Output the (X, Y) coordinate of the center of the cell containing the given text.  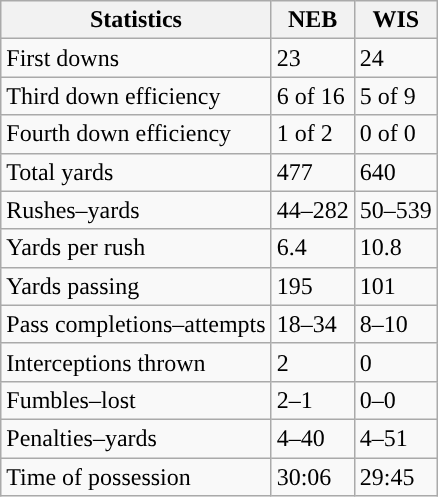
24 (396, 58)
477 (312, 172)
4–51 (396, 438)
Pass completions–attempts (136, 324)
6 of 16 (312, 96)
Penalties–yards (136, 438)
Third down efficiency (136, 96)
195 (312, 286)
Yards per rush (136, 248)
First downs (136, 58)
29:45 (396, 477)
WIS (396, 20)
2 (312, 362)
101 (396, 286)
0 (396, 362)
NEB (312, 20)
640 (396, 172)
4–40 (312, 438)
0 of 0 (396, 134)
Fumbles–lost (136, 400)
50–539 (396, 210)
8–10 (396, 324)
2–1 (312, 400)
Rushes–yards (136, 210)
0–0 (396, 400)
44–282 (312, 210)
Total yards (136, 172)
23 (312, 58)
Statistics (136, 20)
6.4 (312, 248)
10.8 (396, 248)
Yards passing (136, 286)
Interceptions thrown (136, 362)
30:06 (312, 477)
1 of 2 (312, 134)
18–34 (312, 324)
Fourth down efficiency (136, 134)
5 of 9 (396, 96)
Time of possession (136, 477)
